Return (x, y) of the center of cell containing provided text 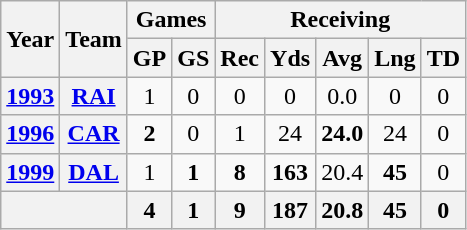
9 (240, 210)
4 (149, 210)
2 (149, 134)
CAR (94, 134)
Team (94, 39)
8 (240, 172)
187 (290, 210)
Receiving (340, 20)
Rec (240, 58)
20.4 (342, 172)
GP (149, 58)
1993 (30, 96)
DAL (94, 172)
0.0 (342, 96)
Lng (395, 58)
Games (170, 20)
1996 (30, 134)
20.8 (342, 210)
24.0 (342, 134)
Year (30, 39)
GS (194, 58)
Yds (290, 58)
1999 (30, 172)
TD (443, 58)
Avg (342, 58)
RAI (94, 96)
163 (290, 172)
